Find where the given text appears and provide that cell's center as (x, y) coordinate. 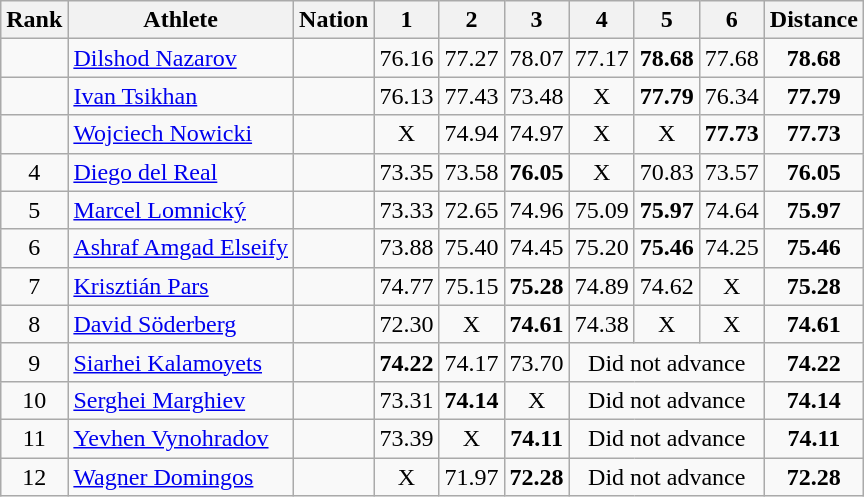
Wagner Domingos (181, 477)
1 (406, 20)
76.34 (732, 96)
9 (34, 362)
Diego del Real (181, 172)
73.39 (406, 438)
74.17 (472, 362)
73.48 (536, 96)
Yevhen Vynohradov (181, 438)
74.25 (732, 248)
74.64 (732, 210)
3 (536, 20)
74.38 (602, 324)
70.83 (666, 172)
Rank (34, 20)
72.30 (406, 324)
74.77 (406, 286)
7 (34, 286)
74.96 (536, 210)
10 (34, 400)
77.68 (732, 58)
73.88 (406, 248)
73.31 (406, 400)
74.45 (536, 248)
Athlete (181, 20)
Dilshod Nazarov (181, 58)
73.58 (472, 172)
Siarhei Kalamoyets (181, 362)
Marcel Lomnický (181, 210)
77.27 (472, 58)
75.15 (472, 286)
73.70 (536, 362)
11 (34, 438)
77.17 (602, 58)
73.57 (732, 172)
8 (34, 324)
77.43 (472, 96)
74.97 (536, 134)
74.62 (666, 286)
76.16 (406, 58)
74.94 (472, 134)
71.97 (472, 477)
75.40 (472, 248)
Krisztián Pars (181, 286)
Serghei Marghiev (181, 400)
78.07 (536, 58)
12 (34, 477)
72.65 (472, 210)
Distance (814, 20)
75.20 (602, 248)
73.35 (406, 172)
73.33 (406, 210)
Ivan Tsikhan (181, 96)
Nation (334, 20)
David Söderberg (181, 324)
2 (472, 20)
75.09 (602, 210)
76.13 (406, 96)
Wojciech Nowicki (181, 134)
74.89 (602, 286)
Ashraf Amgad Elseify (181, 248)
